Capture the cell that displays the provided text and extract its (X, Y) central coordinate. 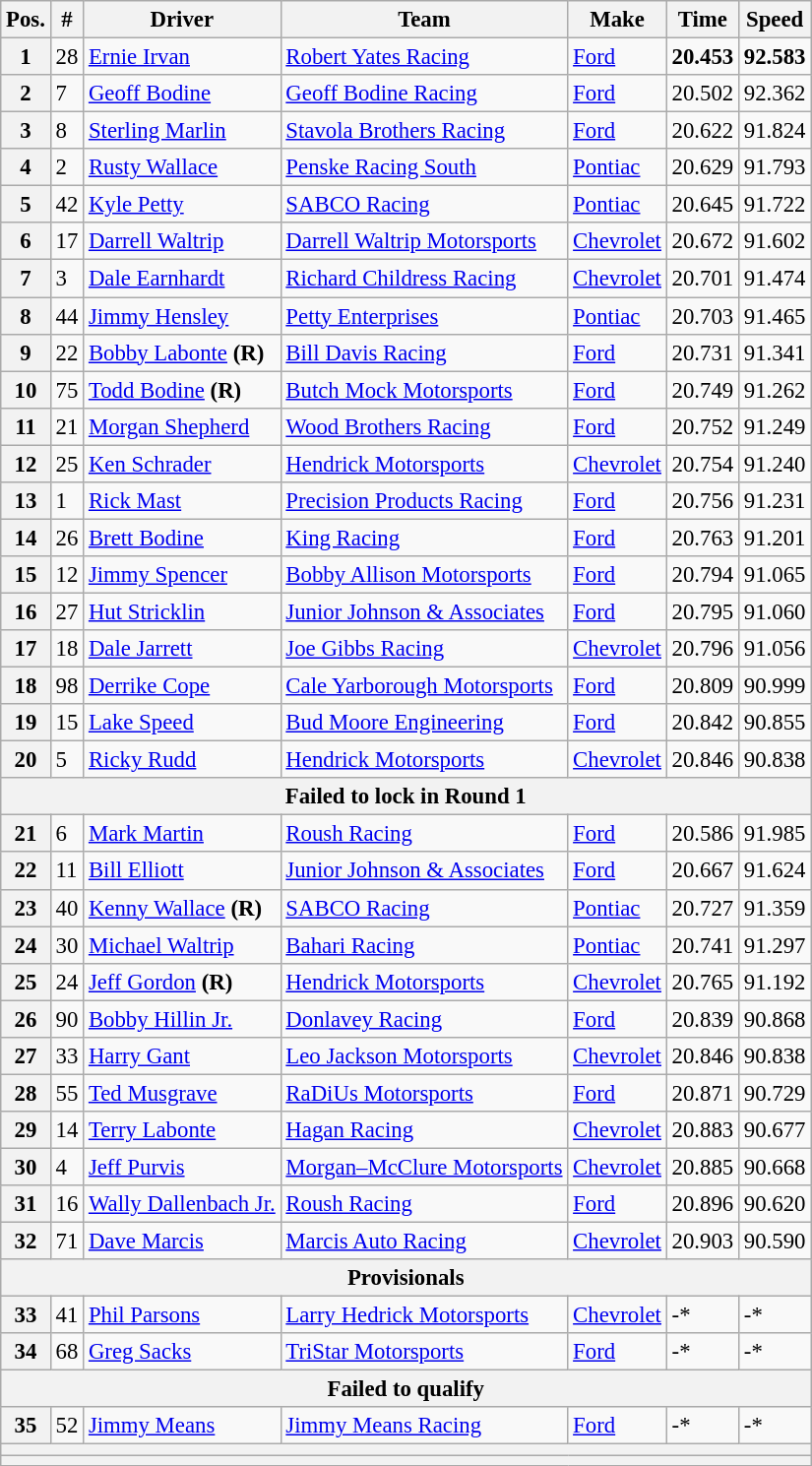
91.297 (774, 945)
91.192 (774, 982)
Michael Waltrip (182, 945)
35 (26, 1427)
Jimmy Means (182, 1427)
20.842 (703, 723)
91.793 (774, 167)
20.453 (703, 57)
91.341 (774, 352)
Darrell Waltrip Motorsports (424, 241)
Dale Jarrett (182, 649)
Todd Bodine (R) (182, 390)
20.794 (703, 575)
Jeff Gordon (R) (182, 982)
91.465 (774, 316)
Pos. (26, 20)
55 (67, 1093)
Donlavey Racing (424, 1019)
20.586 (703, 834)
Jeff Purvis (182, 1167)
20.741 (703, 945)
Jimmy Spencer (182, 575)
Morgan Shepherd (182, 426)
20.672 (703, 241)
29 (26, 1130)
91.474 (774, 279)
44 (67, 316)
Ted Musgrave (182, 1093)
90.855 (774, 723)
90.668 (774, 1167)
20.622 (703, 131)
# (67, 20)
91.060 (774, 611)
92.362 (774, 94)
32 (26, 1242)
91.201 (774, 538)
Mark Martin (182, 834)
40 (67, 908)
Lake Speed (182, 723)
Rusty Wallace (182, 167)
Cale Yarborough Motorsports (424, 686)
20.731 (703, 352)
Kyle Petty (182, 205)
42 (67, 205)
71 (67, 1242)
Jimmy Means Racing (424, 1427)
91.056 (774, 649)
91.624 (774, 871)
19 (26, 723)
Geoff Bodine (182, 94)
20.809 (703, 686)
Brett Bodine (182, 538)
Bobby Labonte (R) (182, 352)
Richard Childress Racing (424, 279)
34 (26, 1352)
20.871 (703, 1093)
Derrike Cope (182, 686)
91.985 (774, 834)
91.359 (774, 908)
20.752 (703, 426)
52 (67, 1427)
Joe Gibbs Racing (424, 649)
90.868 (774, 1019)
Driver (182, 20)
20.903 (703, 1242)
20.667 (703, 871)
90.677 (774, 1130)
91.722 (774, 205)
Bill Elliott (182, 871)
Penske Racing South (424, 167)
20.703 (703, 316)
90 (67, 1019)
91.240 (774, 464)
Geoff Bodine Racing (424, 94)
King Racing (424, 538)
Ricky Rudd (182, 760)
Terry Labonte (182, 1130)
23 (26, 908)
91.249 (774, 426)
20.645 (703, 205)
20.749 (703, 390)
Bud Moore Engineering (424, 723)
41 (67, 1315)
20.756 (703, 501)
Sterling Marlin (182, 131)
20.795 (703, 611)
10 (26, 390)
92.583 (774, 57)
Ernie Irvan (182, 57)
Bill Davis Racing (424, 352)
90.999 (774, 686)
91.602 (774, 241)
Harry Gant (182, 1056)
Ken Schrader (182, 464)
Petty Enterprises (424, 316)
TriStar Motorsports (424, 1352)
Greg Sacks (182, 1352)
20.839 (703, 1019)
20.727 (703, 908)
20 (26, 760)
Hagan Racing (424, 1130)
Darrell Waltrip (182, 241)
20.754 (703, 464)
20.896 (703, 1204)
20.701 (703, 279)
20.796 (703, 649)
20.502 (703, 94)
Speed (774, 20)
98 (67, 686)
Rick Mast (182, 501)
Stavola Brothers Racing (424, 131)
90.590 (774, 1242)
Robert Yates Racing (424, 57)
91.824 (774, 131)
9 (26, 352)
20.629 (703, 167)
Leo Jackson Motorsports (424, 1056)
91.065 (774, 575)
Provisionals (406, 1278)
Kenny Wallace (R) (182, 908)
Bobby Hillin Jr. (182, 1019)
Failed to qualify (406, 1389)
13 (26, 501)
Wood Brothers Racing (424, 426)
Bobby Allison Motorsports (424, 575)
Jimmy Hensley (182, 316)
20.885 (703, 1167)
Dave Marcis (182, 1242)
91.262 (774, 390)
Make (617, 20)
Team (424, 20)
Morgan–McClure Motorsports (424, 1167)
20.883 (703, 1130)
Bahari Racing (424, 945)
75 (67, 390)
20.765 (703, 982)
20.763 (703, 538)
Hut Stricklin (182, 611)
Larry Hedrick Motorsports (424, 1315)
RaDiUs Motorsports (424, 1093)
Precision Products Racing (424, 501)
91.231 (774, 501)
90.620 (774, 1204)
31 (26, 1204)
Marcis Auto Racing (424, 1242)
90.729 (774, 1093)
Phil Parsons (182, 1315)
Failed to lock in Round 1 (406, 797)
Time (703, 20)
68 (67, 1352)
Dale Earnhardt (182, 279)
Wally Dallenbach Jr. (182, 1204)
Butch Mock Motorsports (424, 390)
